Find where the given text appears and provide that cell's center as (x, y) coordinate. 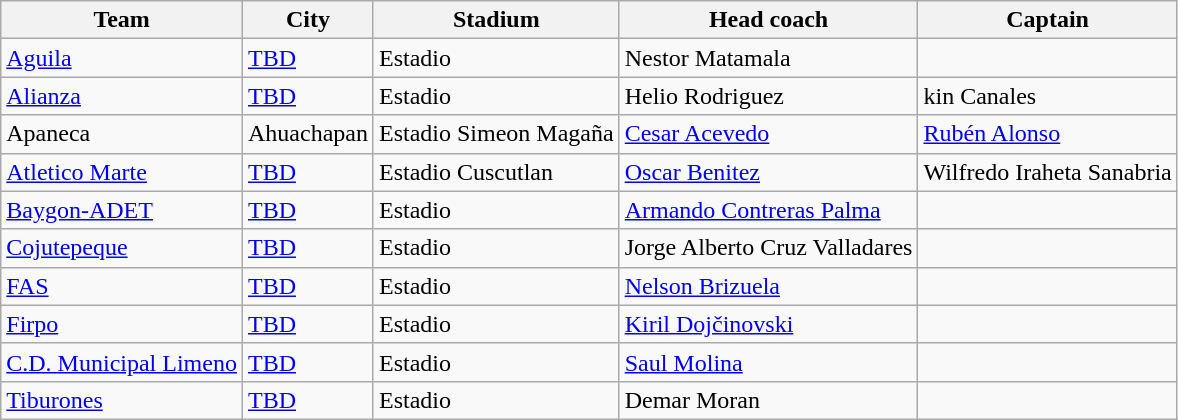
Oscar Benitez (768, 172)
Wilfredo Iraheta Sanabria (1048, 172)
Rubén Alonso (1048, 134)
Estadio Cuscutlan (496, 172)
Jorge Alberto Cruz Valladares (768, 248)
Armando Contreras Palma (768, 210)
Saul Molina (768, 362)
Nestor Matamala (768, 58)
C.D. Municipal Limeno (122, 362)
Baygon-ADET (122, 210)
FAS (122, 286)
kin Canales (1048, 96)
Helio Rodriguez (768, 96)
Firpo (122, 324)
Estadio Simeon Magaña (496, 134)
Kiril Dojčinovski (768, 324)
Ahuachapan (308, 134)
Captain (1048, 20)
Alianza (122, 96)
City (308, 20)
Apaneca (122, 134)
Stadium (496, 20)
Head coach (768, 20)
Cesar Acevedo (768, 134)
Tiburones (122, 400)
Aguila (122, 58)
Nelson Brizuela (768, 286)
Team (122, 20)
Cojutepeque (122, 248)
Demar Moran (768, 400)
Atletico Marte (122, 172)
